Return the (x, y) coordinate for the center point of the cell that contains the specified text.  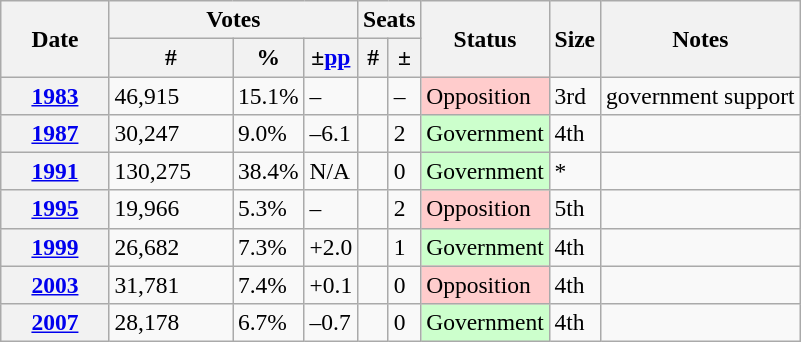
Date (55, 38)
5.3% (268, 209)
19,966 (170, 209)
±pp (331, 57)
Votes (234, 19)
7.4% (268, 285)
+2.0 (331, 247)
46,915 (170, 95)
–6.1 (331, 133)
1983 (55, 95)
6.7% (268, 322)
1995 (55, 209)
5th (574, 209)
9.0% (268, 133)
1999 (55, 247)
Seats (390, 19)
1 (404, 247)
38.4% (268, 171)
7.3% (268, 247)
2003 (55, 285)
30,247 (170, 133)
31,781 (170, 285)
± (404, 57)
130,275 (170, 171)
3rd (574, 95)
26,682 (170, 247)
1987 (55, 133)
government support (700, 95)
2007 (55, 322)
Status (485, 38)
Notes (700, 38)
28,178 (170, 322)
15.1% (268, 95)
% (268, 57)
1991 (55, 171)
–0.7 (331, 322)
Size (574, 38)
* (574, 171)
+0.1 (331, 285)
N/A (331, 171)
